Determine the [x, y] coordinate at the center of the cell enclosing the given text.  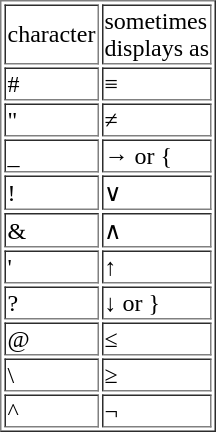
# [51, 84]
∨ [156, 193]
↑ [156, 266]
! [51, 193]
¬ [156, 410]
≡ [156, 84]
↓ or } [156, 302]
_ [51, 156]
' [51, 266]
^ [51, 410]
≠ [156, 120]
∧ [156, 230]
character [51, 34]
? [51, 302]
@ [51, 338]
& [51, 230]
sometimesdisplays as [156, 34]
" [51, 120]
\ [51, 374]
≤ [156, 338]
→ or { [156, 156]
≥ [156, 374]
